For the text-containing cell, return its midpoint in [x, y] coordinate format. 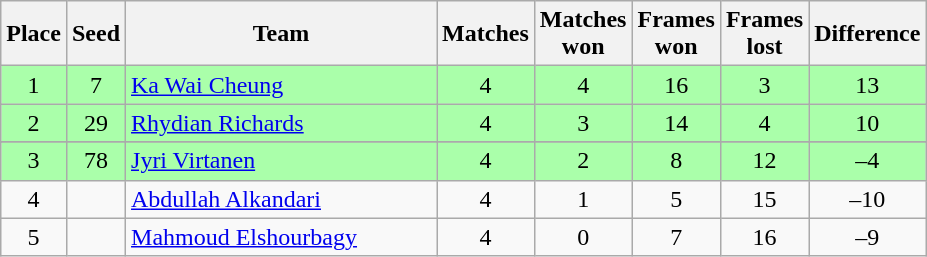
–9 [868, 237]
29 [96, 123]
Team [282, 34]
13 [868, 85]
Mahmoud Elshourbagy [282, 237]
Difference [868, 34]
Place [34, 34]
Matches won [583, 34]
0 [583, 237]
Frames won [676, 34]
Matches [486, 34]
–10 [868, 199]
14 [676, 123]
Ka Wai Cheung [282, 85]
10 [868, 123]
–4 [868, 161]
Jyri Virtanen [282, 161]
Seed [96, 34]
78 [96, 161]
15 [764, 199]
12 [764, 161]
Rhydian Richards [282, 123]
8 [676, 161]
Abdullah Alkandari [282, 199]
Frames lost [764, 34]
